Determine the [x, y] coordinate at the center of the cell enclosing the given text.  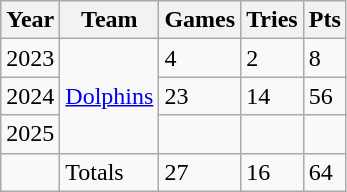
8 [324, 58]
64 [324, 172]
Pts [324, 20]
Year [30, 20]
Tries [272, 20]
Team [110, 20]
2 [272, 58]
14 [272, 96]
16 [272, 172]
Dolphins [110, 96]
27 [200, 172]
Totals [110, 172]
Games [200, 20]
2023 [30, 58]
2025 [30, 134]
4 [200, 58]
56 [324, 96]
23 [200, 96]
2024 [30, 96]
